Scan for the cell matching the given text and deliver its [x, y] coordinate at center. 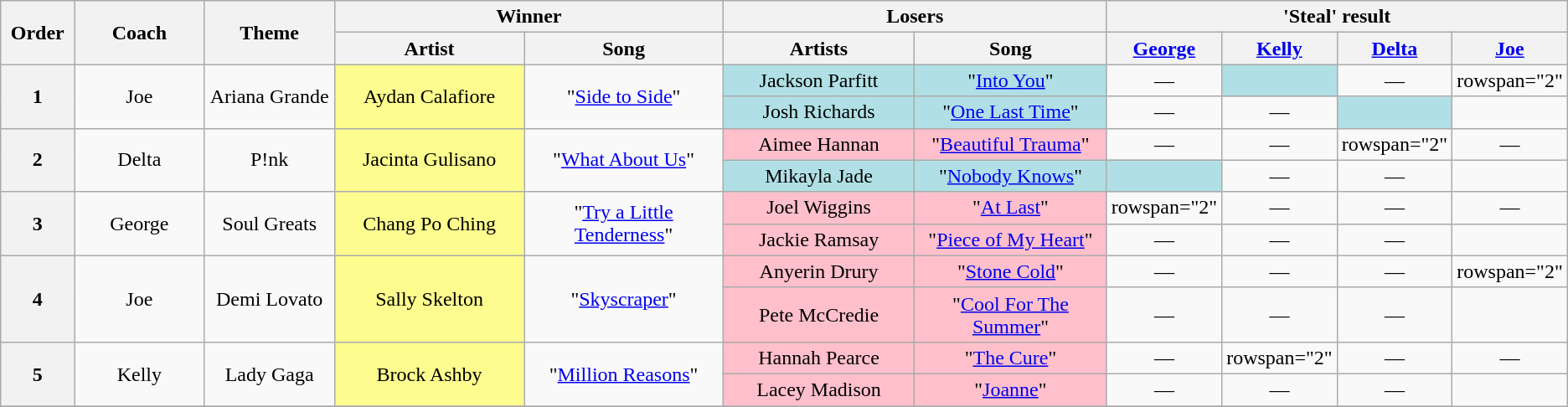
1 [38, 96]
"Nobody Knows" [1010, 176]
Ariana Grande [270, 96]
Anyerin Drury [818, 271]
"One Last Time" [1010, 112]
"Into You" [1010, 80]
Josh Richards [818, 112]
'Steal' result [1337, 17]
Winner [529, 17]
Brock Ashby [429, 374]
Demi Lovato [270, 298]
Hannah Pearce [818, 358]
"Joanne" [1010, 389]
5 [38, 374]
4 [38, 298]
"Million Reasons" [624, 374]
Soul Greats [270, 224]
"Try a Little Tenderness" [624, 224]
"Beautiful Trauma" [1010, 144]
Theme [270, 33]
2 [38, 160]
Jacinta Gulisano [429, 160]
"Cool For The Summer" [1010, 315]
"At Last" [1010, 208]
"Piece of My Heart" [1010, 240]
Artist [429, 49]
Sally Skelton [429, 298]
Mikayla Jade [818, 176]
Pete McCredie [818, 315]
"What About Us" [624, 160]
Aydan Calafiore [429, 96]
Losers [915, 17]
Order [38, 33]
Lady Gaga [270, 374]
"The Cure" [1010, 358]
"Side to Side" [624, 96]
Joel Wiggins [818, 208]
Jackie Ramsay [818, 240]
Jackson Parfitt [818, 80]
Chang Po Ching [429, 224]
3 [38, 224]
Lacey Madison [818, 389]
Aimee Hannan [818, 144]
P!nk [270, 160]
"Skyscraper" [624, 298]
Coach [139, 33]
Artists [818, 49]
"Stone Cold" [1010, 271]
